Pinpoint the cell where the given text exists, returning its (X, Y) midpoint coordinate. 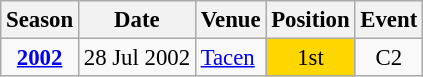
Season (40, 20)
C2 (389, 58)
2002 (40, 58)
Event (389, 20)
Date (136, 20)
1st (310, 58)
Position (310, 20)
Tacen (230, 58)
28 Jul 2002 (136, 58)
Venue (230, 20)
